Detect which cell encompasses the target text, then output its (x, y) center coordinate. 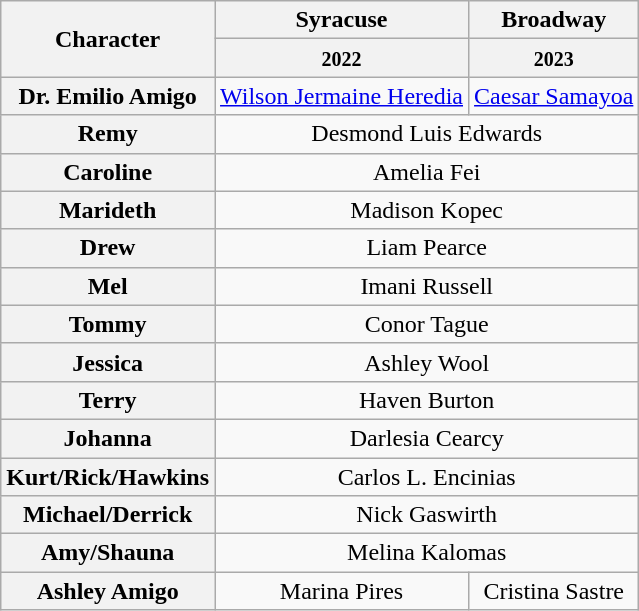
Cristina Sastre (554, 591)
Amy/Shauna (108, 553)
Amelia Fei (427, 172)
Remy (108, 134)
Madison Kopec (427, 210)
Johanna (108, 438)
Darlesia Cearcy (427, 438)
Caesar Samayoa (554, 96)
Ashley Wool (427, 362)
Melina Kalomas (427, 553)
2022 (342, 58)
Kurt/Rick/Hawkins (108, 477)
Haven Burton (427, 400)
Broadway (554, 20)
Conor Tague (427, 324)
Marina Pires (342, 591)
Drew (108, 248)
Ashley Amigo (108, 591)
Tommy (108, 324)
Liam Pearce (427, 248)
Terry (108, 400)
Imani Russell (427, 286)
Syracuse (342, 20)
Carlos L. Encinias (427, 477)
Caroline (108, 172)
Mel (108, 286)
Dr. Emilio Amigo (108, 96)
Desmond Luis Edwards (427, 134)
Nick Gaswirth (427, 515)
Wilson Jermaine Heredia (342, 96)
Character (108, 39)
Michael/Derrick (108, 515)
2023 (554, 58)
Jessica (108, 362)
Marideth (108, 210)
